Find where the given text appears and provide that cell's center as (X, Y) coordinate. 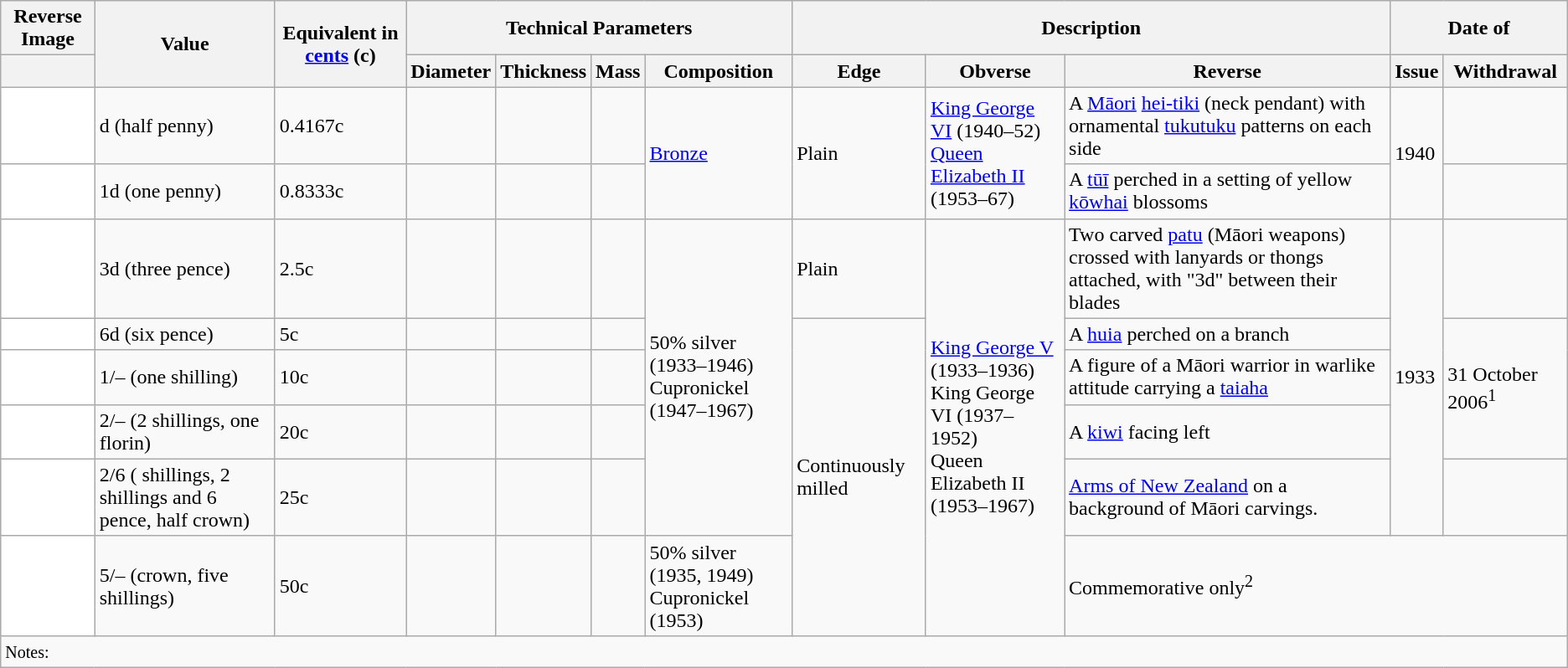
Reverse (1228, 71)
A kiwi facing left (1228, 432)
25c (340, 497)
Description (1091, 28)
d (half penny) (184, 126)
A figure of a Māori warrior in warlike attitude carrying a taiaha (1228, 377)
Reverse Image (48, 28)
Withdrawal (1505, 71)
Obverse (995, 71)
2/6 ( shillings, 2 shillings and 6 pence, half crown) (184, 497)
Arms of New Zealand on a background of Māori carvings. (1228, 497)
Bronze (719, 152)
Two carved patu (Māori weapons) crossed with lanyards or thongs attached, with "3d" between their blades (1228, 268)
King George VI (1940–52) Queen Elizabeth II (1953–67) (995, 152)
31 October 20061 (1505, 388)
1d (one penny) (184, 191)
Notes: (784, 651)
50% silver (1933–1946) Cupronickel (1947–1967) (719, 377)
A tūī perched in a setting of yellow kōwhai blossoms (1228, 191)
Mass (618, 71)
A huia perched on a branch (1228, 334)
Value (184, 44)
Diameter (451, 71)
6d (six pence) (184, 334)
50% silver (1935, 1949) Cupronickel (1953) (719, 586)
20c (340, 432)
2.5c (340, 268)
Continuously milled (859, 477)
Technical Parameters (600, 28)
10c (340, 377)
King George V (1933–1936) King George VI (1937–1952) Queen Elizabeth II (1953–1967) (995, 427)
0.8333c (340, 191)
Edge (859, 71)
A Māori hei-tiki (neck pendant) with ornamental tukutuku patterns on each side (1228, 126)
50c (340, 586)
Date of (1479, 28)
1933 (1417, 377)
2/– (2 shillings, one florin) (184, 432)
Equivalent in cents (c) (340, 44)
Composition (719, 71)
3d (three pence) (184, 268)
Thickness (544, 71)
5/– (crown, five shillings) (184, 586)
Issue (1417, 71)
Commemorative only2 (1317, 586)
1940 (1417, 152)
0.4167c (340, 126)
1/– (one shilling) (184, 377)
5c (340, 334)
